Return the [x, y] coordinate for the center point of the cell that contains the specified text.  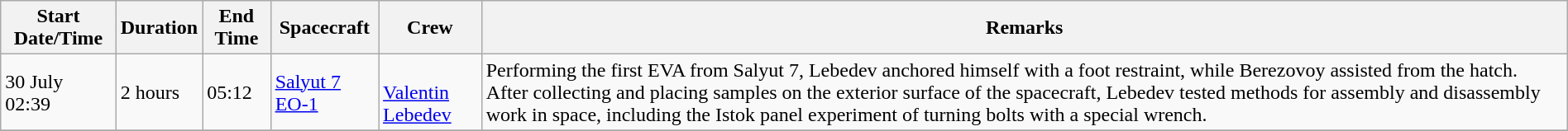
Crew [430, 28]
End Time [237, 28]
Spacecraft [324, 28]
Duration [159, 28]
Valentin Lebedev [430, 92]
Salyut 7 EO-1 [324, 92]
05:12 [237, 92]
Remarks [1024, 28]
30 July02:39 [58, 92]
Start Date/Time [58, 28]
2 hours [159, 92]
